Pinpoint the cell where the given text exists, returning its (x, y) midpoint coordinate. 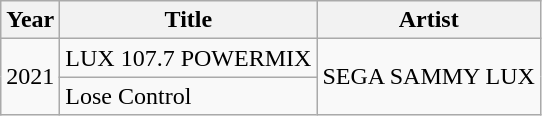
LUX 107.7 POWERMIX (188, 58)
Lose Control (188, 96)
Year (30, 20)
2021 (30, 77)
Artist (429, 20)
Title (188, 20)
SEGA SAMMY LUX (429, 77)
